Pinpoint the cell where the given text exists, returning its [X, Y] midpoint coordinate. 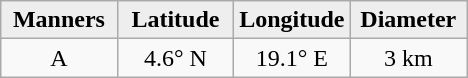
Longitude [292, 20]
Manners [59, 20]
4.6° N [175, 58]
Latitude [175, 20]
3 km [408, 58]
A [59, 58]
19.1° E [292, 58]
Diameter [408, 20]
